Extract the [X, Y] coordinate from the center of the cell holding the provided text.  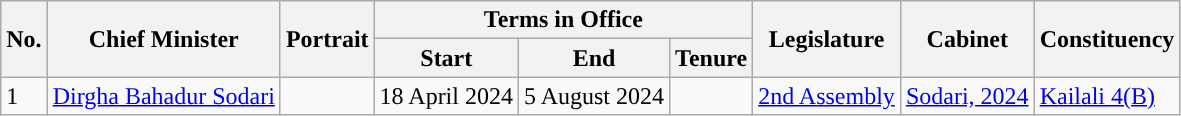
Start [446, 58]
Sodari, 2024 [967, 96]
2nd Assembly [827, 96]
Legislature [827, 39]
Tenure [712, 58]
18 April 2024 [446, 96]
Terms in Office [564, 20]
1 [24, 96]
Chief Minister [164, 39]
No. [24, 39]
Kailali 4(B) [1107, 96]
End [594, 58]
Dirgha Bahadur Sodari [164, 96]
5 August 2024 [594, 96]
Constituency [1107, 39]
Portrait [327, 39]
Cabinet [967, 39]
